Scan for the cell matching the given text and deliver its [X, Y] coordinate at center. 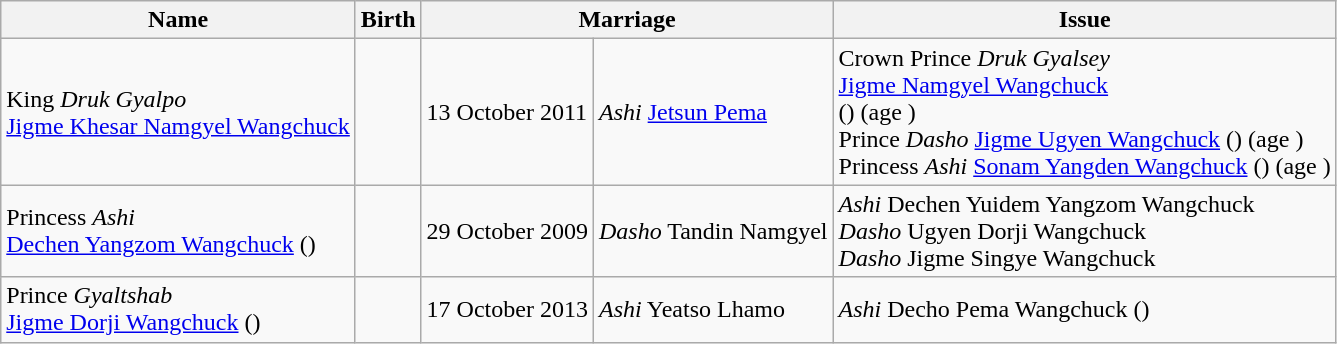
Ashi Dechen Yuidem Yangzom WangchuckDasho Ugyen Dorji WangchuckDasho Jigme Singye Wangchuck [1084, 231]
Ashi Yeatso Lhamo [713, 310]
Prince GyaltshabJigme Dorji Wangchuck () [178, 310]
Ashi Jetsun Pema [713, 112]
Crown Prince Druk GyalseyJigme Namgyel Wangchuck () (age )Prince Dasho Jigme Ugyen Wangchuck () (age )Princess Ashi Sonam Yangden Wangchuck () (age ) [1084, 112]
17 October 2013 [507, 310]
Dasho Tandin Namgyel [713, 231]
Name [178, 20]
29 October 2009 [507, 231]
Marriage [627, 20]
Issue [1084, 20]
Princess AshiDechen Yangzom Wangchuck () [178, 231]
Birth [388, 20]
Ashi Decho Pema Wangchuck () [1084, 310]
King Druk GyalpoJigme Khesar Namgyel Wangchuck [178, 112]
13 October 2011 [507, 112]
